Locate the cell with the specified text and output its (x, y) center coordinate. 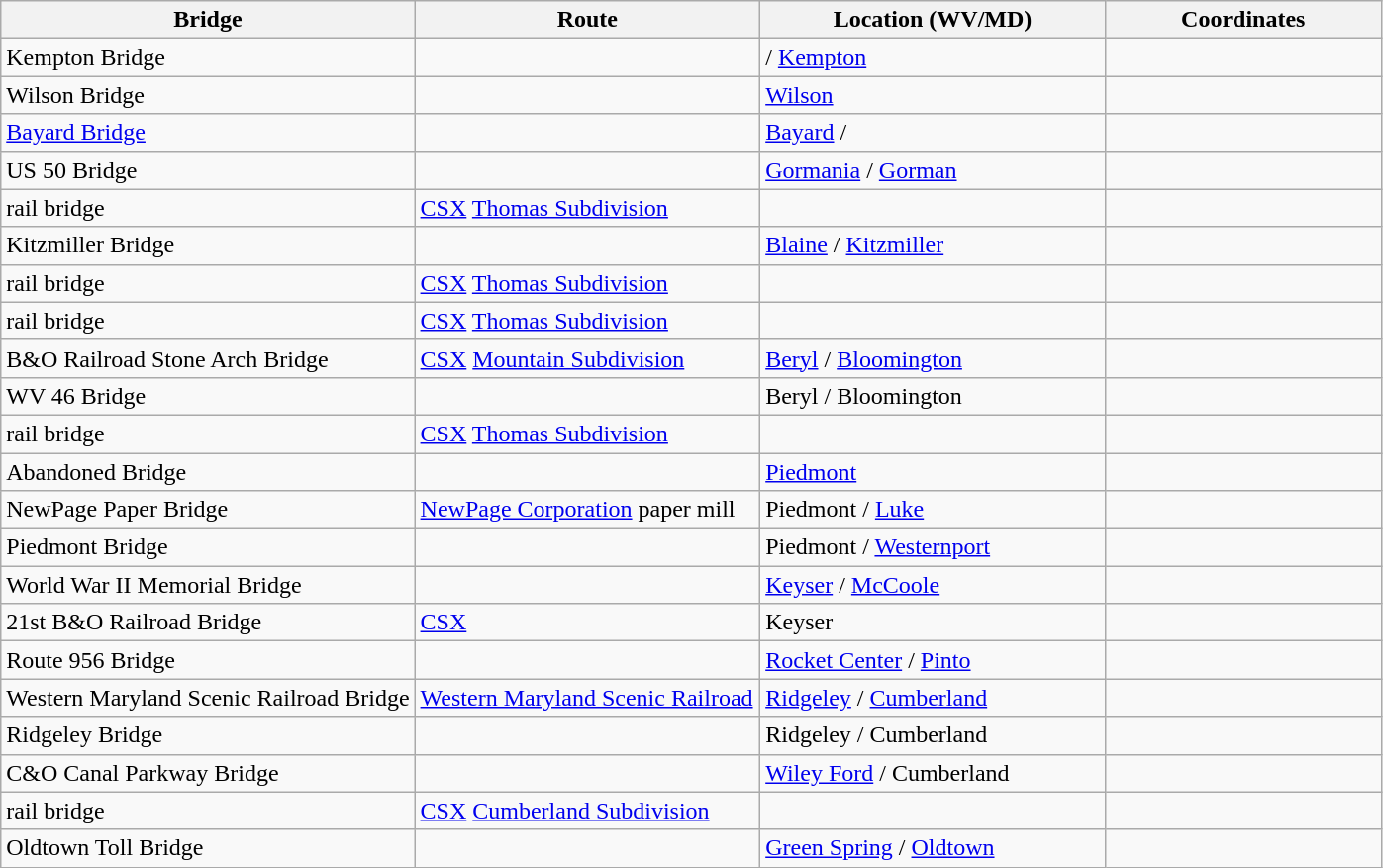
Location (WV/MD) (933, 20)
Piedmont Bridge (208, 547)
Oldtown Toll Bridge (208, 848)
NewPage Paper Bridge (208, 510)
Kempton Bridge (208, 57)
Route (588, 20)
CSX (588, 623)
Gormania / Gorman (933, 170)
Green Spring / Oldtown (933, 848)
Wilson (933, 95)
Abandoned Bridge (208, 472)
Western Maryland Scenic Railroad Bridge (208, 698)
WV 46 Bridge (208, 396)
Kitzmiller Bridge (208, 245)
Bayard Bridge (208, 133)
Western Maryland Scenic Railroad (588, 698)
NewPage Corporation paper mill (588, 510)
Rocket Center / Pinto (933, 660)
Bridge (208, 20)
21st B&O Railroad Bridge (208, 623)
Blaine / Kitzmiller (933, 245)
CSX Mountain Subdivision (588, 358)
B&O Railroad Stone Arch Bridge (208, 358)
CSX Cumberland Subdivision (588, 811)
Wiley Ford / Cumberland (933, 773)
Keyser / McCoole (933, 585)
Bayard / (933, 133)
Piedmont / Westernport (933, 547)
Route 956 Bridge (208, 660)
Keyser (933, 623)
Piedmont (933, 472)
World War II Memorial Bridge (208, 585)
Coordinates (1243, 20)
Wilson Bridge (208, 95)
Ridgeley Bridge (208, 735)
/ Kempton (933, 57)
US 50 Bridge (208, 170)
C&O Canal Parkway Bridge (208, 773)
Piedmont / Luke (933, 510)
